Scan for the cell matching the given text and deliver its (X, Y) coordinate at center. 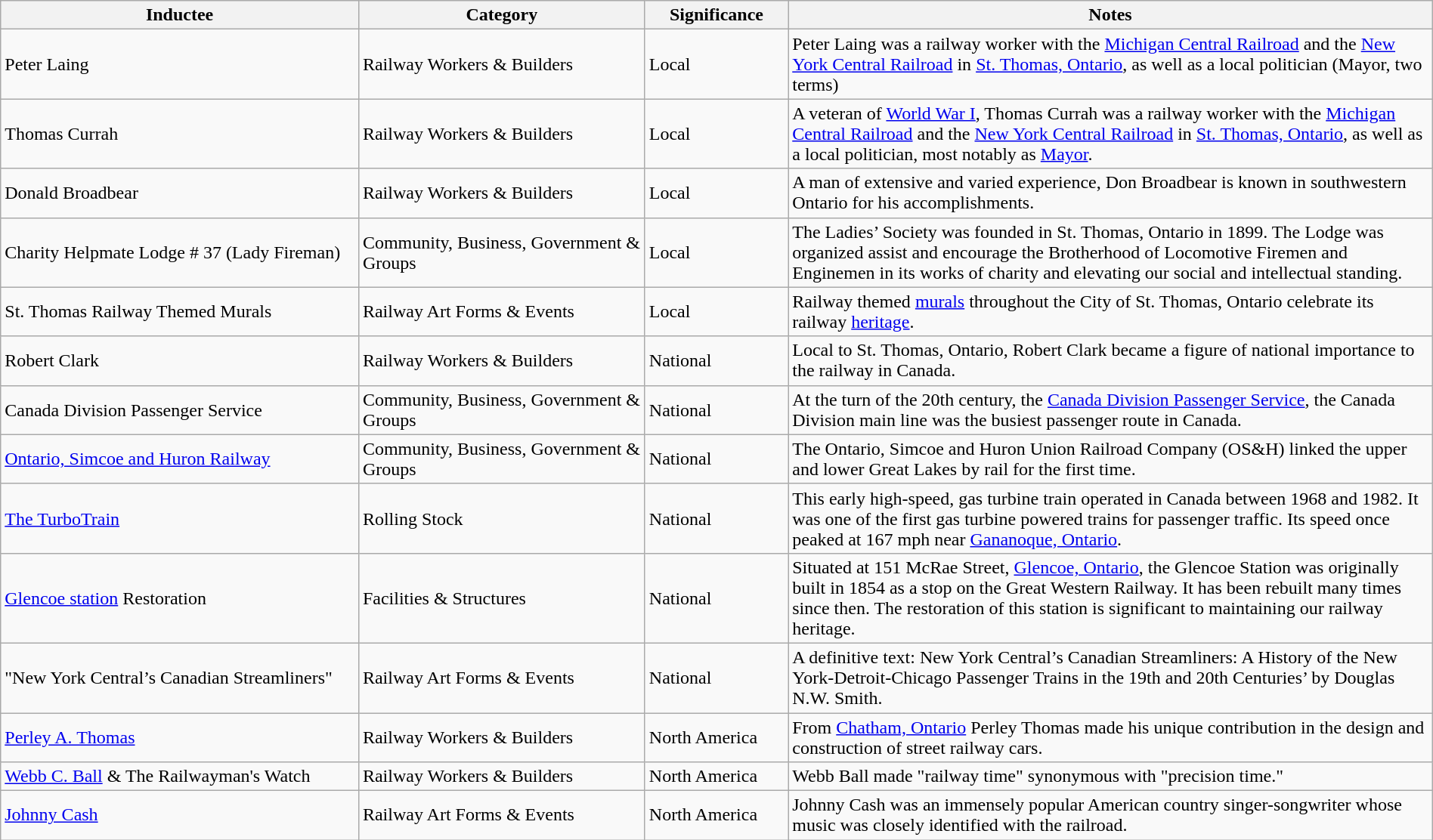
Inductee (180, 15)
A man of extensive and varied experience, Don Broadbear is known in southwestern Ontario for his accomplishments. (1111, 193)
Robert Clark (180, 361)
Johnny Cash was an immensely popular American country singer-songwriter whose music was closely identified with the railroad. (1111, 816)
The Ontario, Simcoe and Huron Union Railroad Company (OS&H) linked the upper and lower Great Lakes by rail for the first time. (1111, 459)
Johnny Cash (180, 816)
Charity Helpmate Lodge # 37 (Lady Fireman) (180, 252)
Ontario, Simcoe and Huron Railway (180, 459)
Facilities & Structures (502, 598)
Railway themed murals throughout the City of St. Thomas, Ontario celebrate its railway heritage. (1111, 311)
"New York Central’s Canadian Streamliners" (180, 678)
Local to St. Thomas, Ontario, Robert Clark became a figure of national importance to the railway in Canada. (1111, 361)
Peter Laing (180, 64)
Perley A. Thomas (180, 737)
Rolling Stock (502, 518)
Significance (716, 15)
Webb C. Ball & The Railwayman's Watch (180, 777)
Thomas Currah (180, 134)
Glencoe station Restoration (180, 598)
Notes (1111, 15)
Webb Ball made "railway time" synonymous with "precision time." (1111, 777)
The TurboTrain (180, 518)
Donald Broadbear (180, 193)
From Chatham, Ontario Perley Thomas made his unique contribution in the design and construction of street railway cars. (1111, 737)
At the turn of the 20th century, the Canada Division Passenger Service, the Canada Division main line was the busiest passenger route in Canada. (1111, 409)
Canada Division Passenger Service (180, 409)
St. Thomas Railway Themed Murals (180, 311)
Category (502, 15)
